Search for the cell housing the specified text and yield its (x, y) center coordinate. 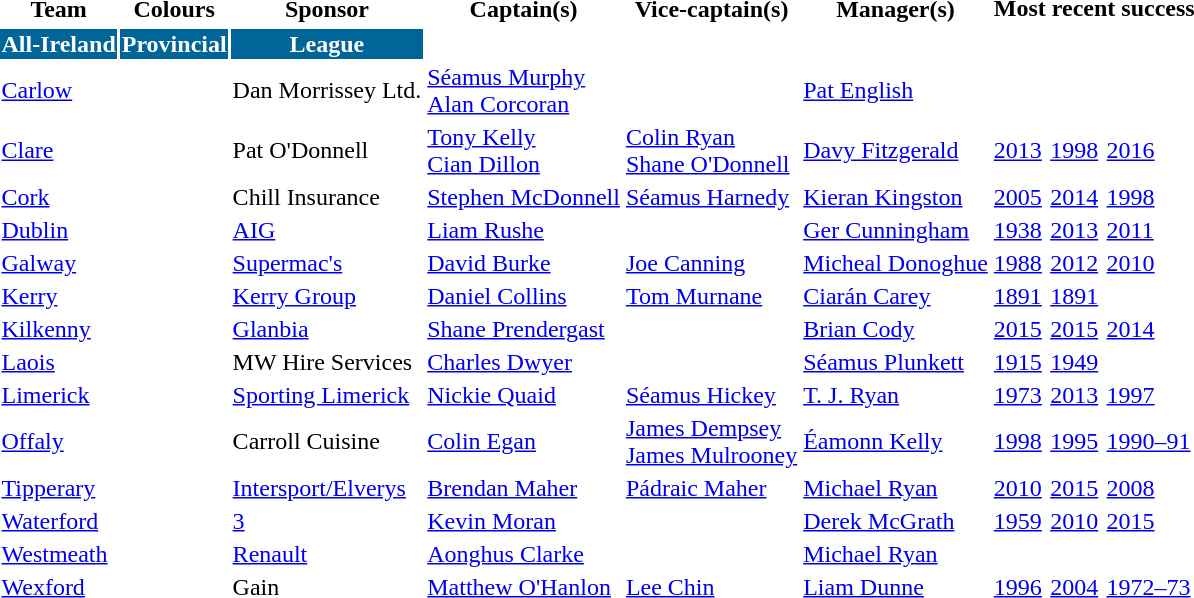
Éamonn Kelly (896, 442)
1988 (1018, 263)
2005 (1018, 197)
Clare (58, 150)
Ciarán Carey (896, 296)
Liam Rushe (524, 230)
Kevin Moran (524, 521)
Intersport/Elverys (327, 488)
Tom Murnane (711, 296)
Ger Cunningham (896, 230)
Cork (58, 197)
League (327, 44)
All-Ireland (58, 44)
Micheal Donoghue (896, 263)
Tony KellyCian Dillon (524, 150)
Renault (327, 554)
Carroll Cuisine (327, 442)
Aonghus Clarke (524, 554)
Brendan Maher (524, 488)
Stephen McDonnell (524, 197)
Westmeath (58, 554)
Kerry (58, 296)
Brian Cody (896, 329)
1949 (1076, 362)
Carlow (58, 90)
Galway (58, 263)
Charles Dwyer (524, 362)
Séamus MurphyAlan Corcoran (524, 90)
MW Hire Services (327, 362)
David Burke (524, 263)
Chill Insurance (327, 197)
Waterford (58, 521)
1938 (1018, 230)
Daniel Collins (524, 296)
Dan Morrissey Ltd. (327, 90)
1915 (1018, 362)
Kilkenny (58, 329)
Séamus Harnedy (711, 197)
1995 (1076, 442)
Kerry Group (327, 296)
1959 (1018, 521)
AIG (327, 230)
Provincial (174, 44)
Colin RyanShane O'Donnell (711, 150)
Sporting Limerick (327, 395)
Glanbia (327, 329)
Laois (58, 362)
Shane Prendergast (524, 329)
Derek McGrath (896, 521)
Limerick (58, 395)
3 (327, 521)
Pat English (896, 90)
Kieran Kingston (896, 197)
Dublin (58, 230)
Pat O'Donnell (327, 150)
Offaly (58, 442)
Tipperary (58, 488)
Séamus Hickey (711, 395)
Supermac's (327, 263)
T. J. Ryan (896, 395)
Davy Fitzgerald (896, 150)
Séamus Plunkett (896, 362)
2012 (1076, 263)
1973 (1018, 395)
Nickie Quaid (524, 395)
Colin Egan (524, 442)
James DempseyJames Mulrooney (711, 442)
2014 (1076, 197)
Pádraic Maher (711, 488)
Joe Canning (711, 263)
